Return (x, y) of the center of cell containing provided text 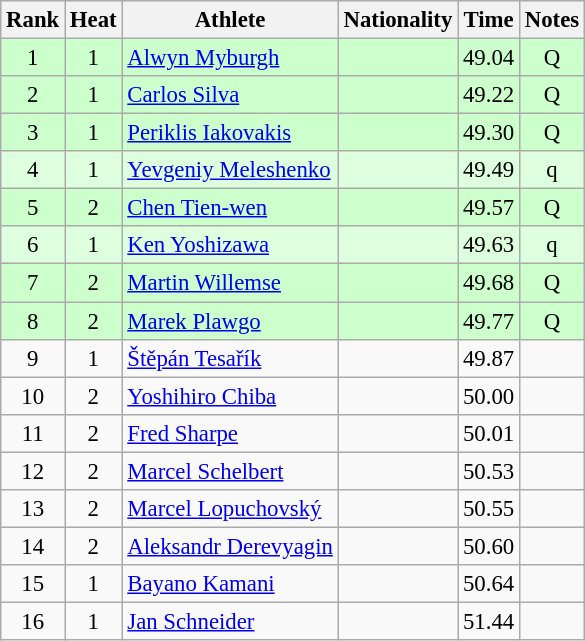
Notes (552, 20)
Alwyn Myburgh (230, 58)
8 (33, 321)
12 (33, 471)
50.64 (489, 584)
50.00 (489, 396)
9 (33, 358)
13 (33, 509)
Marcel Lopuchovský (230, 509)
Athlete (230, 20)
Aleksandr Derevyagin (230, 546)
50.01 (489, 433)
Ken Yoshizawa (230, 245)
Nationality (398, 20)
Fred Sharpe (230, 433)
Yevgeniy Meleshenko (230, 170)
Bayano Kamani (230, 584)
49.49 (489, 170)
49.57 (489, 208)
6 (33, 245)
51.44 (489, 621)
Chen Tien-wen (230, 208)
Štěpán Tesařík (230, 358)
49.77 (489, 321)
Marcel Schelbert (230, 471)
Carlos Silva (230, 95)
50.53 (489, 471)
Heat (94, 20)
15 (33, 584)
7 (33, 283)
10 (33, 396)
Jan Schneider (230, 621)
Time (489, 20)
Martin Willemse (230, 283)
49.87 (489, 358)
49.30 (489, 133)
Marek Plawgo (230, 321)
3 (33, 133)
Rank (33, 20)
49.68 (489, 283)
4 (33, 170)
50.55 (489, 509)
14 (33, 546)
Yoshihiro Chiba (230, 396)
Periklis Iakovakis (230, 133)
11 (33, 433)
49.04 (489, 58)
5 (33, 208)
50.60 (489, 546)
49.22 (489, 95)
49.63 (489, 245)
16 (33, 621)
